Capture the cell that displays the provided text and extract its (X, Y) central coordinate. 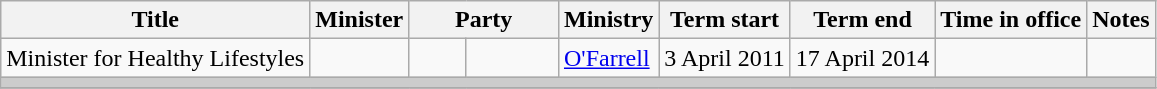
3 April 2011 (725, 58)
Minister (360, 20)
Party (484, 20)
Time in office (1011, 20)
Minister for Healthy Lifestyles (156, 58)
O'Farrell (608, 58)
Term start (725, 20)
17 April 2014 (862, 58)
Notes (1121, 20)
Ministry (608, 20)
Title (156, 20)
Term end (862, 20)
